Capture the cell that displays the provided text and extract its [X, Y] central coordinate. 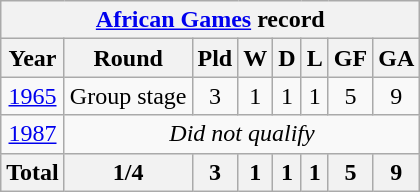
GA [396, 58]
1965 [33, 96]
Total [33, 172]
Pld [215, 58]
Group stage [128, 96]
African Games record [210, 20]
W [256, 58]
1/4 [128, 172]
Did not qualify [242, 134]
Year [33, 58]
1987 [33, 134]
L [314, 58]
Round [128, 58]
D [287, 58]
GF [350, 58]
